Scan for the cell matching the given text and deliver its (X, Y) coordinate at center. 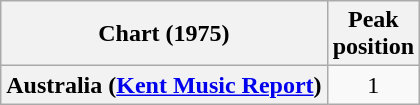
1 (373, 85)
Peakposition (373, 34)
Australia (Kent Music Report) (164, 85)
Chart (1975) (164, 34)
